Capture the cell that displays the provided text and extract its (X, Y) central coordinate. 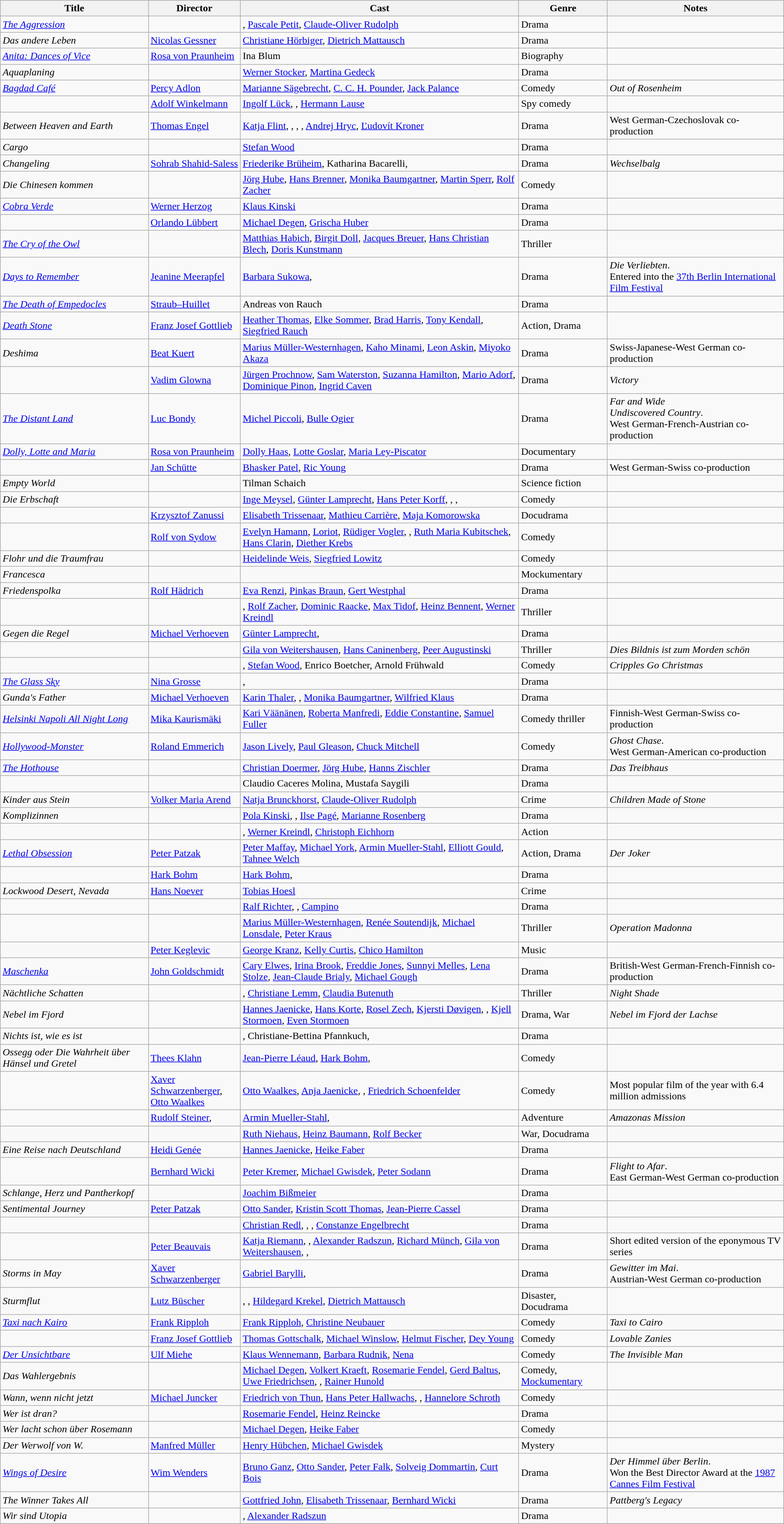
Klaus Kinski (379, 206)
Rolf von Sydow (194, 537)
Xaver Schwarzenberger (194, 1274)
Spy comedy (563, 104)
Der Unsichtbare (75, 1354)
Peter Beauvais (194, 1246)
Aquaplaning (75, 72)
Claudio Caceres Molina, Mustafa Saygili (379, 784)
Rudolf Steiner, (194, 1118)
Günter Lamprecht, (379, 634)
Wer lacht schon über Rosemann (75, 1429)
Biography (563, 56)
Taxi nach Kairo (75, 1323)
Notes (695, 8)
Peter Keglevic (194, 950)
Nebel im Fjord der Lachse (695, 1014)
The Distant Land (75, 419)
Hans Noever (194, 891)
Peter Kremer, Michael Gwisdek, Peter Sodann (379, 1171)
Xaver Schwarzenberger, Otto Waalkes (194, 1091)
Jörg Hube, Hans Brenner, Monika Baumgartner, Martin Sperr, Rolf Zacher (379, 184)
Amazonas Mission (695, 1118)
Changeling (75, 163)
Empty World (75, 483)
Adventure (563, 1118)
Lovable Zanies (695, 1338)
Manfred Müller (194, 1445)
Werner Stocker, Martina Gedeck (379, 72)
Kinder aus Stein (75, 799)
Director (194, 8)
Title (75, 8)
Das andere Leben (75, 40)
, Stefan Wood, Enrico Boetcher, Arnold Frühwald (379, 665)
British-West German-French-Finnish co-production (695, 972)
Taxi to Cairo (695, 1323)
Wer ist dran? (75, 1413)
Far and Wide Undiscovered Country. West German-French-Austrian co-production (695, 419)
The Hothouse (75, 768)
Anita: Dances of Vice (75, 56)
Kari Väänänen, Roberta Manfredi, Eddie Constantine, Samuel Fuller (379, 719)
Storms in May (75, 1274)
Action (563, 831)
Hark Bohm (194, 874)
Wechselbalg (695, 163)
Hannes Jaenicke, Hans Korte, Rosel Zech, Kjersti Døvigen, , Kjell Stormoen, Even Stormoen (379, 1014)
Der Joker (695, 853)
Cripples Go Christmas (695, 665)
Dolly Haas, Lotte Goslar, Maria Ley-Piscator (379, 451)
Mockumentary (563, 574)
Otto Waalkes, Anja Jaenicke, , Friedrich Schoenfelder (379, 1091)
Maschenka (75, 972)
Klaus Wennemann, Barbara Rudnik, Nena (379, 1354)
, Alexander Radszun (379, 1516)
Gewitter im Mai. Austrian-West German co-production (695, 1274)
Christian Redl, , , Constanze Engelbrecht (379, 1225)
Armin Mueller-Stahl, (379, 1118)
Bagdad Café (75, 88)
Friederike Brüheim, Katharina Bacarelli, (379, 163)
Genre (563, 8)
Natja Brunckhorst, Claude-Oliver Rudolph (379, 799)
Helsinki Napoli All Night Long (75, 719)
Short edited version of the eponymous TV series (695, 1246)
Frank Ripploh, Christine Neubauer (379, 1323)
Comedy thriller (563, 719)
, Christiane Lemm, Claudia Butenuth (379, 993)
Docudrama (563, 515)
Christian Doermer, Jörg Hube, Hanns Zischler (379, 768)
Michel Piccoli, Bulle Ogier (379, 419)
Michael Degen, Grischa Huber (379, 222)
Gottfried John, Elisabeth Trissenaar, Bernhard Wicki (379, 1500)
West German-Swiss co-production (695, 467)
Wir sind Utopia (75, 1516)
, , Hildegard Krekel, Dietrich Mattausch (379, 1301)
Schlange, Herz und Pantherkopf (75, 1193)
Gunda's Father (75, 697)
Gabriel Barylli, (379, 1274)
Between Heaven and Earth (75, 126)
John Goldschmidt (194, 972)
Days to Remember (75, 277)
Out of Rosenheim (695, 88)
Hollywood-Monster (75, 746)
Gila von Weitershausen, Hans Caninenberg, Peer Augustinski (379, 650)
Death Stone (75, 326)
Dolly, Lotte and Maria (75, 451)
Michael Degen, Heike Faber (379, 1429)
Krzysztof Zanussi (194, 515)
Adolf Winkelmann (194, 104)
Stefan Wood (379, 147)
Christiane Hörbiger, Dietrich Mattausch (379, 40)
Elisabeth Trissenaar, Mathieu Carrière, Maja Komorowska (379, 515)
Das Wahlergebnis (75, 1376)
Ghost Chase. West German-American co-production (695, 746)
Gegen die Regel (75, 634)
Heather Thomas, Elke Sommer, Brad Harris, Tony Kendall, Siegfried Rauch (379, 326)
Komplizinnen (75, 815)
The Glass Sky (75, 681)
Cary Elwes, Irina Brook, Freddie Jones, Sunnyi Melles, Lena Stolze, Jean-Claude Brialy, Michael Gough (379, 972)
Lethal Obsession (75, 853)
Heidi Genée (194, 1150)
Cobra Verde (75, 206)
Jason Lively, Paul Gleason, Chuck Mitchell (379, 746)
Flohr und die Traumfrau (75, 558)
Ingolf Lück, , Hermann Lause (379, 104)
Der Himmel über Berlin. Won the Best Director Award at the 1987 Cannes Film Festival (695, 1472)
Inge Meysel, Günter Lamprecht, Hans Peter Korff, , , (379, 499)
Ossegg oder Die Wahrheit über Hänsel und Gretel (75, 1058)
War, Docudrama (563, 1134)
Volker Maria Arend (194, 799)
Otto Sander, Kristin Scott Thomas, Jean-Pierre Cassel (379, 1209)
Operation Madonna (695, 928)
Bruno Ganz, Otto Sander, Peter Falk, Solveig Dommartin, Curt Bois (379, 1472)
Mika Kaurismäki (194, 719)
Mystery (563, 1445)
Percy Adlon (194, 88)
Drama, War (563, 1014)
Michael Degen, Volkert Kraeft, Rosemarie Fendel, Gerd Baltus, Uwe Friedrichsen, , Rainer Hunold (379, 1376)
Thomas Engel (194, 126)
Francesca (75, 574)
Rolf Hädrich (194, 590)
Wann, wenn nicht jetzt (75, 1398)
, (379, 681)
Swiss-Japanese-West German co-production (695, 353)
Science fiction (563, 483)
Nina Grosse (194, 681)
Katja Flint, , , , Andrej Hryc, Ľudovít Kroner (379, 126)
Matthias Habich, Birgit Doll, Jacques Breuer, Hans Christian Blech, Doris Kunstmann (379, 244)
Finnish-West German-Swiss co-production (695, 719)
Bhasker Patel, Ric Young (379, 467)
The Invisible Man (695, 1354)
Marius Müller-Westernhagen, Renée Soutendijk, Michael Lonsdale, Peter Kraus (379, 928)
Frank Ripploh (194, 1323)
Wim Wenders (194, 1472)
The Cry of the Owl (75, 244)
Cargo (75, 147)
Straub–Huillet (194, 304)
Jeanine Meerapfel (194, 277)
Roland Emmerich (194, 746)
Peter Maffay, Michael York, Armin Mueller-Stahl, Elliott Gould, Tahnee Welch (379, 853)
Pattberg's Legacy (695, 1500)
Das Treibhaus (695, 768)
Lutz Büscher (194, 1301)
Victory (695, 380)
, Werner Kreindl, Christoph Eichhorn (379, 831)
Karin Thaler, , Monika Baumgartner, Wilfried Klaus (379, 697)
Wings of Desire (75, 1472)
Rosemarie Fendel, Heinz Reincke (379, 1413)
Hannes Jaenicke, Heike Faber (379, 1150)
Die Erbschaft (75, 499)
Die Chinesen kommen (75, 184)
Heidelinde Weis, Siegfried Lowitz (379, 558)
Nebel im Fjord (75, 1014)
Die Verliebten. Entered into the 37th Berlin International Film Festival (695, 277)
Michael Juncker (194, 1398)
Dies Bildnis ist zum Morden schön (695, 650)
Ralf Richter, , Campino (379, 907)
Thomas Gottschalk, Michael Winslow, Helmut Fischer, Dey Young (379, 1338)
Ina Blum (379, 56)
Night Shade (695, 993)
Pola Kinski, , Ilse Pagé, Marianne Rosenberg (379, 815)
Beat Kuert (194, 353)
Jean-Pierre Léaud, Hark Bohm, (379, 1058)
Eine Reise nach Deutschland (75, 1150)
The Aggression (75, 24)
Children Made of Stone (695, 799)
Nächtliche Schatten (75, 993)
Jan Schütte (194, 467)
Jürgen Prochnow, Sam Waterston, Suzanna Hamilton, Mario Adorf, Dominique Pinon, Ingrid Caven (379, 380)
Orlando Lübbert (194, 222)
The Death of Empedocles (75, 304)
Vadim Glowna (194, 380)
Comedy, Mockumentary (563, 1376)
Friedenspolka (75, 590)
Luc Bondy (194, 419)
Henry Hübchen, Michael Gwisdek (379, 1445)
Der Werwolf von W. (75, 1445)
Flight to Afar. East German-West German co-production (695, 1171)
The Winner Takes All (75, 1500)
Tilman Schaich (379, 483)
Barbara Sukowa, (379, 277)
Andreas von Rauch (379, 304)
Thees Klahn (194, 1058)
Evelyn Hamann, Loriot, Rüdiger Vogler, , Ruth Maria Kubitschek, Hans Clarin, Diether Krebs (379, 537)
Sohrab Shahid-Saless (194, 163)
Sentimental Journey (75, 1209)
Sturmflut (75, 1301)
Nichts ist, wie es ist (75, 1036)
Cast (379, 8)
Bernhard Wicki (194, 1171)
Most popular film of the year with 6.4 million admissions (695, 1091)
, Pascale Petit, Claude-Oliver Rudolph (379, 24)
Eva Renzi, Pinkas Braun, Gert Westphal (379, 590)
Werner Herzog (194, 206)
Ruth Niehaus, Heinz Baumann, Rolf Becker (379, 1134)
Music (563, 950)
Lockwood Desert, Nevada (75, 891)
Marius Müller-Westernhagen, Kaho Minami, Leon Askin, Miyoko Akaza (379, 353)
George Kranz, Kelly Curtis, Chico Hamilton (379, 950)
, Rolf Zacher, Dominic Raacke, Max Tidof, Heinz Bennent, Werner Kreindl (379, 612)
West German-Czechoslovak co-production (695, 126)
Friedrich von Thun, Hans Peter Hallwachs, , Hannelore Schroth (379, 1398)
Katja Riemann, , Alexander Radszun, Richard Münch, Gila von Weitershausen, , (379, 1246)
Hark Bohm, (379, 874)
, Christiane-Bettina Pfannkuch, (379, 1036)
Tobias Hoesl (379, 891)
Documentary (563, 451)
Ulf Miehe (194, 1354)
Marianne Sägebrecht, C. C. H. Pounder, Jack Palance (379, 88)
Joachim Bißmeier (379, 1193)
Deshima (75, 353)
Disaster, Docudrama (563, 1301)
Nicolas Gessner (194, 40)
